Locate the cell with the specified text and output its (X, Y) center coordinate. 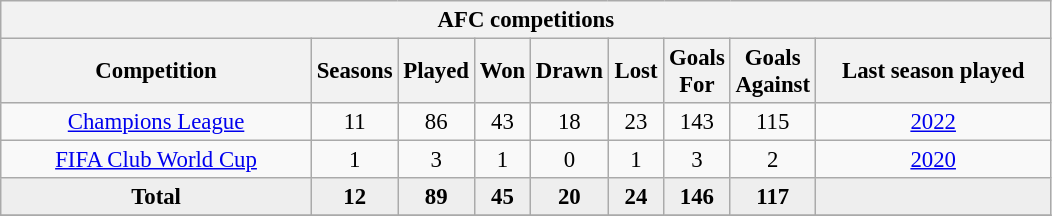
Drawn (570, 72)
2 (772, 160)
Won (502, 72)
FIFA Club World Cup (156, 160)
146 (697, 197)
115 (772, 122)
AFC competitions (526, 20)
Goals For (697, 72)
12 (354, 197)
2022 (933, 122)
86 (436, 122)
11 (354, 122)
89 (436, 197)
143 (697, 122)
23 (636, 122)
18 (570, 122)
20 (570, 197)
Goals Against (772, 72)
2020 (933, 160)
43 (502, 122)
Played (436, 72)
0 (570, 160)
24 (636, 197)
Last season played (933, 72)
Seasons (354, 72)
45 (502, 197)
117 (772, 197)
Champions League (156, 122)
Competition (156, 72)
Lost (636, 72)
Total (156, 197)
